Return the (X, Y) coordinate for the center point of the cell that contains the specified text.  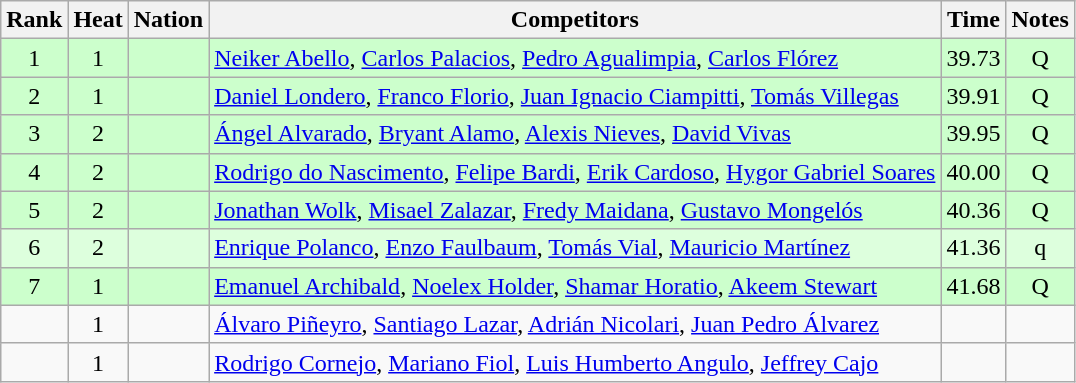
4 (34, 172)
Enrique Polanco, Enzo Faulbaum, Tomás Vial, Mauricio Martínez (575, 248)
Competitors (575, 20)
7 (34, 286)
40.00 (974, 172)
Emanuel Archibald, Noelex Holder, Shamar Horatio, Akeem Stewart (575, 286)
40.36 (974, 210)
q (1040, 248)
39.73 (974, 58)
Neiker Abello, Carlos Palacios, Pedro Agualimpia, Carlos Flórez (575, 58)
Heat (98, 20)
Jonathan Wolk, Misael Zalazar, Fredy Maidana, Gustavo Mongelós (575, 210)
Rodrigo Cornejo, Mariano Fiol, Luis Humberto Angulo, Jeffrey Cajo (575, 362)
5 (34, 210)
Álvaro Piñeyro, Santiago Lazar, Adrián Nicolari, Juan Pedro Álvarez (575, 324)
Ángel Alvarado, Bryant Alamo, Alexis Nieves, David Vivas (575, 134)
Rank (34, 20)
6 (34, 248)
Time (974, 20)
3 (34, 134)
41.68 (974, 286)
39.91 (974, 96)
39.95 (974, 134)
Rodrigo do Nascimento, Felipe Bardi, Erik Cardoso, Hygor Gabriel Soares (575, 172)
Daniel Londero, Franco Florio, Juan Ignacio Ciampitti, Tomás Villegas (575, 96)
Notes (1040, 20)
41.36 (974, 248)
Nation (168, 20)
